Locate the cell with the specified text and output its (X, Y) center coordinate. 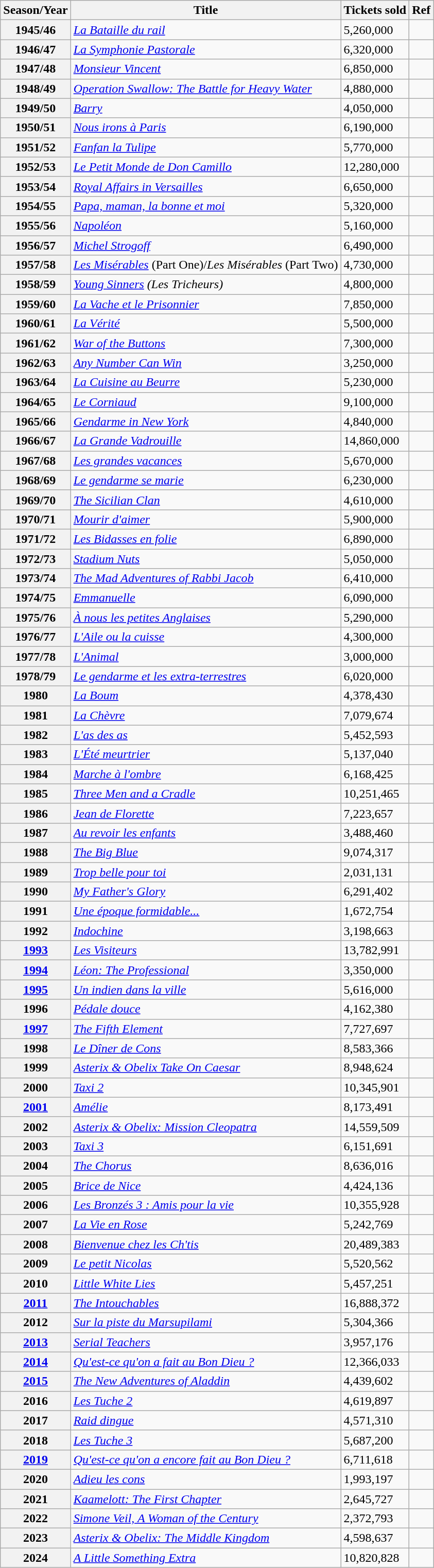
1984 (36, 774)
2001 (36, 1107)
3,198,663 (375, 931)
2021 (36, 1499)
Les Tuche 3 (206, 1440)
10,345,901 (375, 1087)
1,672,754 (375, 911)
8,948,624 (375, 1068)
War of the Buttons (206, 343)
13,782,991 (375, 950)
1950/51 (36, 128)
1956/57 (36, 245)
Qu'est-ce qu'on a fait au Bon Dieu ? (206, 1362)
5,452,593 (375, 735)
Kaamelott: The First Chapter (206, 1499)
Mourir d'aimer (206, 519)
1952/53 (36, 167)
Une époque formidable... (206, 911)
6,490,000 (375, 245)
Gendarme in New York (206, 421)
2022 (36, 1519)
2012 (36, 1323)
1993 (36, 950)
Taxi 2 (206, 1087)
2,372,793 (375, 1519)
Le Petit Monde de Don Camillo (206, 167)
1999 (36, 1068)
La Vérité (206, 324)
5,500,000 (375, 324)
2004 (36, 1166)
6,168,425 (375, 774)
4,571,310 (375, 1420)
Raid dingue (206, 1420)
1973/74 (36, 578)
2024 (36, 1558)
The Intouchables (206, 1303)
Ref (421, 10)
1988 (36, 852)
Un indien dans la ville (206, 990)
1974/75 (36, 598)
6,151,691 (375, 1146)
6,711,618 (375, 1459)
2014 (36, 1362)
4,880,000 (375, 89)
2006 (36, 1205)
6,850,000 (375, 69)
La Symphonie Pastorale (206, 49)
2,031,131 (375, 872)
Napoléon (206, 225)
1989 (36, 872)
Au revoir les enfants (206, 833)
Monsieur Vincent (206, 69)
8,636,016 (375, 1166)
Michel Strogoff (206, 245)
1949/50 (36, 108)
La Vie en Rose (206, 1225)
5,900,000 (375, 519)
4,619,897 (375, 1401)
La Cuisine au Beurre (206, 382)
8,173,491 (375, 1107)
5,670,000 (375, 461)
Royal Affairs in Versailles (206, 186)
1977/78 (36, 657)
6,020,000 (375, 676)
4,610,000 (375, 500)
Three Men and a Cradle (206, 794)
1968/69 (36, 480)
Les Tuche 2 (206, 1401)
1996 (36, 1009)
5,770,000 (375, 147)
Simone Veil, A Woman of the Century (206, 1519)
6,650,000 (375, 186)
3,250,000 (375, 363)
2,645,727 (375, 1499)
Les Bidasses en folie (206, 539)
12,280,000 (375, 167)
Asterix & Obelix: Mission Cleopatra (206, 1126)
5,320,000 (375, 206)
1982 (36, 735)
6,190,000 (375, 128)
1965/66 (36, 421)
3,000,000 (375, 657)
1954/55 (36, 206)
Le Dîner de Cons (206, 1048)
1948/49 (36, 89)
5,616,000 (375, 990)
5,160,000 (375, 225)
1972/73 (36, 558)
The Chorus (206, 1166)
4,162,380 (375, 1009)
5,260,000 (375, 30)
Indochine (206, 931)
A Little Something Extra (206, 1558)
4,598,637 (375, 1538)
1,993,197 (375, 1479)
10,820,828 (375, 1558)
La Bataille du rail (206, 30)
1987 (36, 833)
1947/48 (36, 69)
3,488,460 (375, 833)
1946/47 (36, 49)
Emmanuelle (206, 598)
Asterix & Obelix: The Middle Kingdom (206, 1538)
1962/63 (36, 363)
Le gendarme et les extra-terrestres (206, 676)
Tickets sold (375, 10)
Brice de Nice (206, 1185)
Stadium Nuts (206, 558)
Léon: The Professional (206, 970)
2020 (36, 1479)
Adieu les cons (206, 1479)
1955/56 (36, 225)
12,366,033 (375, 1362)
1966/67 (36, 441)
1998 (36, 1048)
6,320,000 (375, 49)
Les Visiteurs (206, 950)
Les grandes vacances (206, 461)
Le gendarme se marie (206, 480)
4,424,136 (375, 1185)
9,074,317 (375, 852)
The Sicilian Clan (206, 500)
1959/60 (36, 304)
6,230,000 (375, 480)
10,355,928 (375, 1205)
2002 (36, 1126)
Qu'est-ce qu'on a encore fait au Bon Dieu ? (206, 1459)
1985 (36, 794)
2008 (36, 1244)
2000 (36, 1087)
20,489,383 (375, 1244)
10,251,465 (375, 794)
2005 (36, 1185)
1953/54 (36, 186)
1967/68 (36, 461)
6,410,000 (375, 578)
1970/71 (36, 519)
Marche à l'ombre (206, 774)
6,890,000 (375, 539)
Young Sinners (Les Tricheurs) (206, 285)
L'Aile ou la cuisse (206, 637)
16,888,372 (375, 1303)
2003 (36, 1146)
1957/58 (36, 265)
2011 (36, 1303)
1971/72 (36, 539)
1994 (36, 970)
5,457,251 (375, 1283)
Season/Year (36, 10)
2019 (36, 1459)
Taxi 3 (206, 1146)
1951/52 (36, 147)
1983 (36, 754)
4,050,000 (375, 108)
7,223,657 (375, 813)
4,300,000 (375, 637)
Jean de Florette (206, 813)
1975/76 (36, 618)
1990 (36, 892)
5,230,000 (375, 382)
2010 (36, 1283)
6,291,402 (375, 892)
4,378,430 (375, 696)
2007 (36, 1225)
1964/65 (36, 402)
14,559,509 (375, 1126)
Asterix & Obelix Take On Caesar (206, 1068)
4,730,000 (375, 265)
2009 (36, 1264)
4,800,000 (375, 285)
2013 (36, 1342)
5,242,769 (375, 1225)
1961/62 (36, 343)
4,840,000 (375, 421)
7,850,000 (375, 304)
5,050,000 (375, 558)
La Vache et le Prisonnier (206, 304)
1978/79 (36, 676)
Les Misérables (Part One)/Les Misérables (Part Two) (206, 265)
La Chèvre (206, 715)
Title (206, 10)
2017 (36, 1420)
5,304,366 (375, 1323)
Le petit Nicolas (206, 1264)
1986 (36, 813)
La Boum (206, 696)
Sur la piste du Marsupilami (206, 1323)
1958/59 (36, 285)
2016 (36, 1401)
5,687,200 (375, 1440)
5,137,040 (375, 754)
1981 (36, 715)
Pédale douce (206, 1009)
Little White Lies (206, 1283)
1963/64 (36, 382)
The Mad Adventures of Rabbi Jacob (206, 578)
La Grande Vadrouille (206, 441)
Bienvenue chez les Ch'tis (206, 1244)
1997 (36, 1029)
Any Number Can Win (206, 363)
L'as des as (206, 735)
7,079,674 (375, 715)
L'Animal (206, 657)
Papa, maman, la bonne et moi (206, 206)
1976/77 (36, 637)
À nous les petites Anglaises (206, 618)
2018 (36, 1440)
My Father's Glory (206, 892)
The Fifth Element (206, 1029)
Serial Teachers (206, 1342)
6,090,000 (375, 598)
1969/70 (36, 500)
1980 (36, 696)
Operation Swallow: The Battle for Heavy Water (206, 89)
2015 (36, 1381)
Amélie (206, 1107)
5,290,000 (375, 618)
1960/61 (36, 324)
Le Corniaud (206, 402)
2023 (36, 1538)
Les Bronzés 3 : Amis pour la vie (206, 1205)
Fanfan la Tulipe (206, 147)
14,860,000 (375, 441)
1995 (36, 990)
The Big Blue (206, 852)
Barry (206, 108)
1992 (36, 931)
The New Adventures of Aladdin (206, 1381)
9,100,000 (375, 402)
3,350,000 (375, 970)
1945/46 (36, 30)
8,583,366 (375, 1048)
4,439,602 (375, 1381)
5,520,562 (375, 1264)
Nous irons à Paris (206, 128)
L'Été meurtrier (206, 754)
7,300,000 (375, 343)
Trop belle pour toi (206, 872)
1991 (36, 911)
3,957,176 (375, 1342)
7,727,697 (375, 1029)
